Return the (x, y) coordinate for the center point of the cell that contains the specified text.  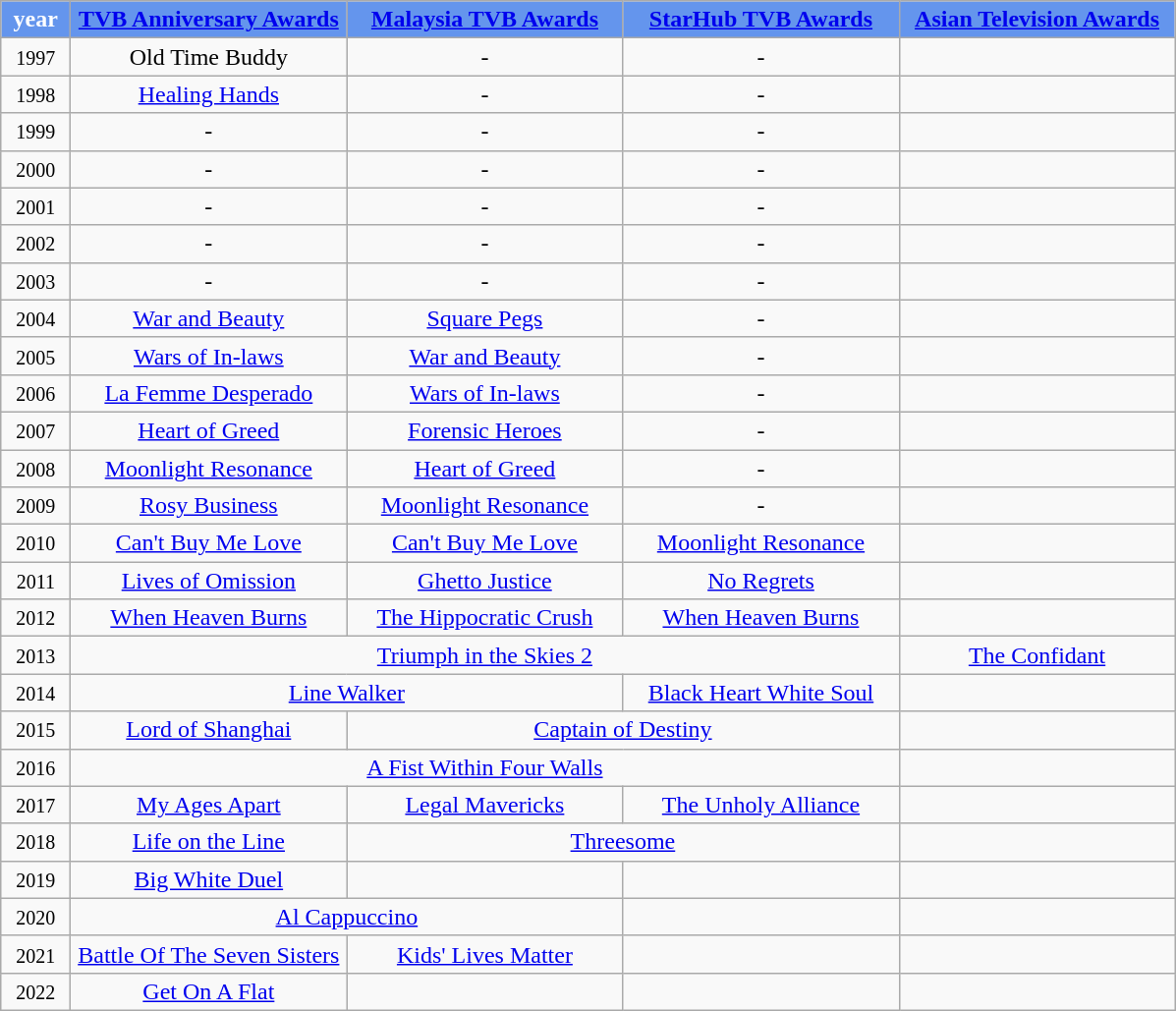
Threesome (623, 842)
2006 (35, 393)
2021 (35, 954)
The Unholy Alliance (760, 805)
My Ages Apart (208, 805)
Al Cappuccino (347, 917)
2004 (35, 318)
2009 (35, 506)
Legal Mavericks (485, 805)
2005 (35, 356)
Kids' Lives Matter (485, 954)
2019 (35, 879)
Asian Television Awards (1037, 20)
A Fist Within Four Walls (485, 767)
Black Heart White Soul (760, 693)
Malaysia TVB Awards (485, 20)
2003 (35, 281)
2008 (35, 469)
1998 (35, 94)
Line Walker (347, 693)
year (35, 20)
Battle Of The Seven Sisters (208, 954)
2015 (35, 730)
2002 (35, 244)
2012 (35, 618)
2001 (35, 206)
Get On A Flat (208, 991)
Healing Hands (208, 94)
2022 (35, 991)
2014 (35, 693)
The Confidant (1037, 655)
Captain of Destiny (623, 730)
Forensic Heroes (485, 430)
TVB Anniversary Awards (208, 20)
2011 (35, 581)
2013 (35, 655)
2007 (35, 430)
2018 (35, 842)
StarHub TVB Awards (760, 20)
2017 (35, 805)
2000 (35, 169)
Square Pegs (485, 318)
Old Time Buddy (208, 57)
No Regrets (760, 581)
1999 (35, 132)
2016 (35, 767)
Triumph in the Skies 2 (485, 655)
The Hippocratic Crush (485, 618)
2010 (35, 543)
1997 (35, 57)
Lives of Omission (208, 581)
Big White Duel (208, 879)
2020 (35, 917)
Rosy Business (208, 506)
Life on the Line (208, 842)
Ghetto Justice (485, 581)
Lord of Shanghai (208, 730)
La Femme Desperado (208, 393)
